Scan for the cell matching the given text and deliver its (x, y) coordinate at center. 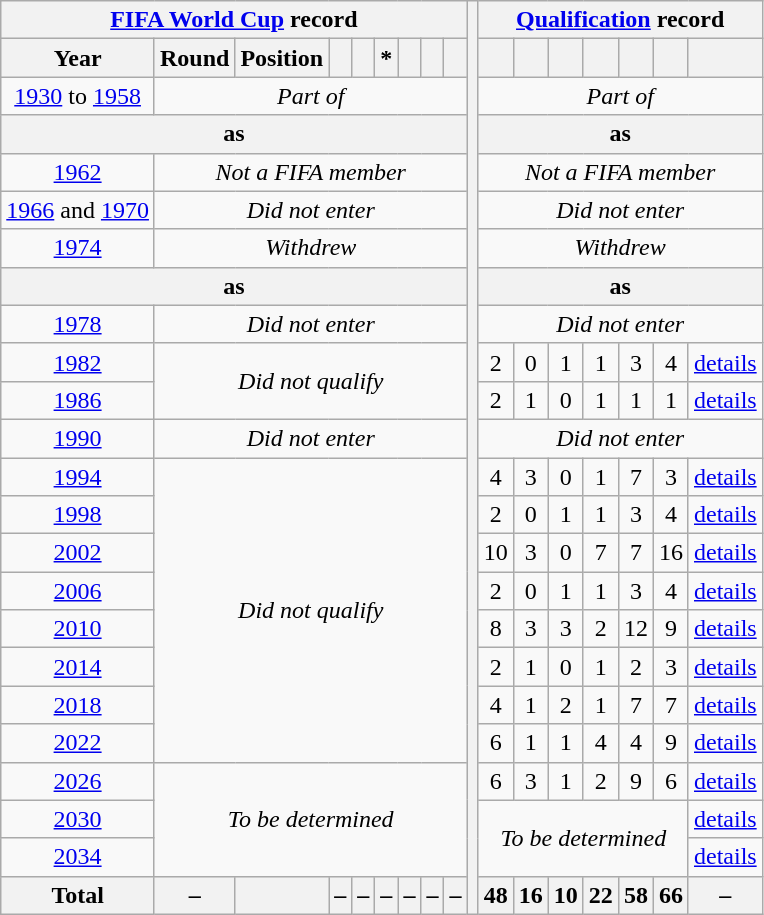
FIFA World Cup record (234, 20)
1994 (78, 477)
2034 (78, 857)
2002 (78, 553)
2014 (78, 667)
Total (78, 895)
2026 (78, 781)
Qualification record (620, 20)
* (386, 58)
1962 (78, 172)
22 (600, 895)
1974 (78, 248)
12 (636, 629)
Position (282, 58)
58 (636, 895)
8 (496, 629)
2018 (78, 705)
Year (78, 58)
1982 (78, 362)
Round (194, 58)
1978 (78, 324)
1966 and 1970 (78, 210)
1990 (78, 438)
66 (670, 895)
2006 (78, 591)
1998 (78, 515)
2022 (78, 743)
1930 to 1958 (78, 96)
1986 (78, 400)
48 (496, 895)
2030 (78, 819)
2010 (78, 629)
